Locate the cell with the specified text and output its (x, y) center coordinate. 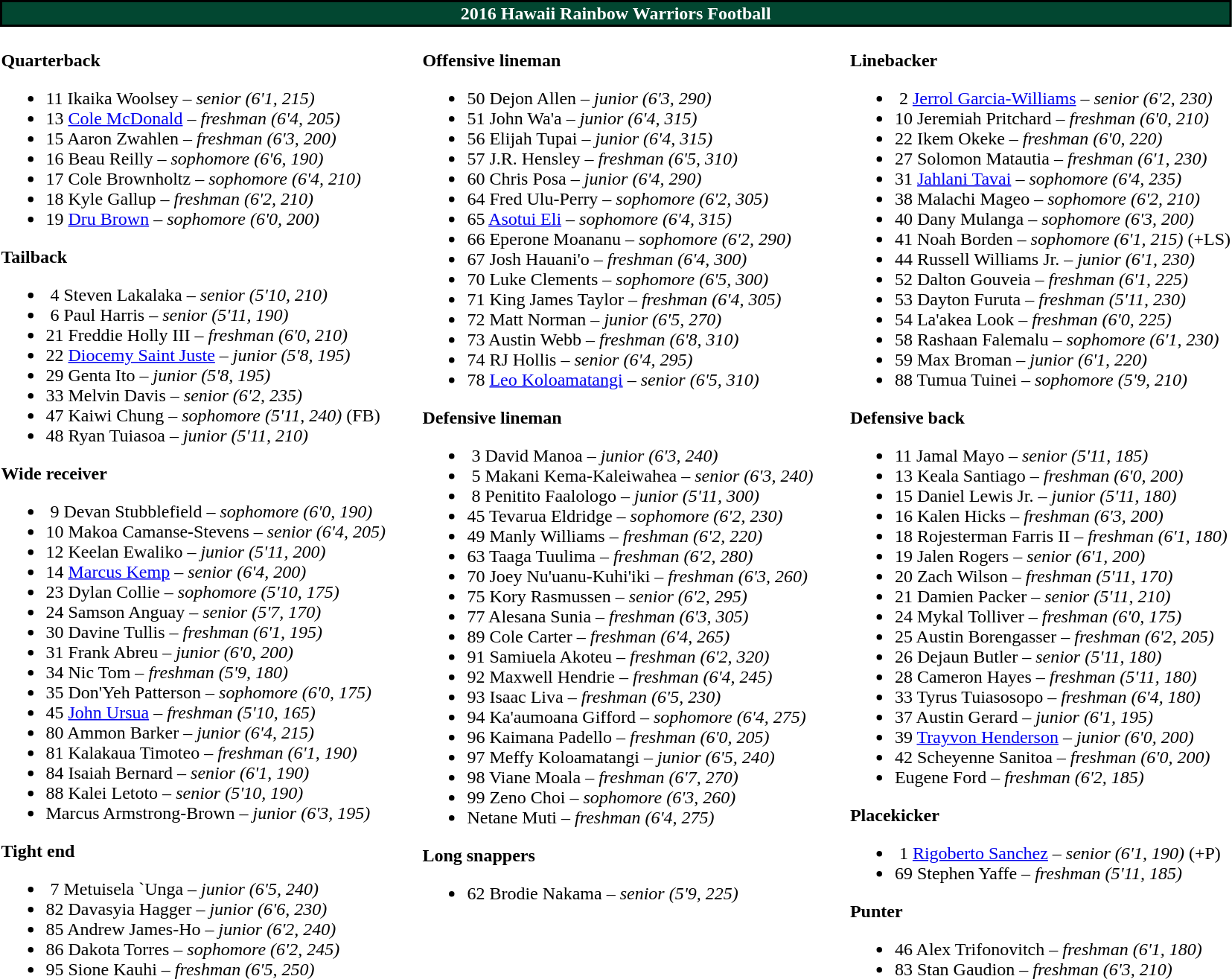
2016 Hawaii Rainbow Warriors Football (616, 13)
